Scan for the cell matching the given text and deliver its [x, y] coordinate at center. 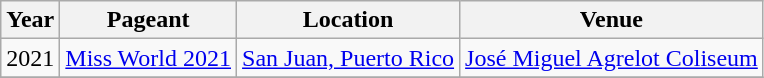
Miss World 2021 [148, 58]
Pageant [148, 20]
San Juan, Puerto Rico [348, 58]
Location [348, 20]
José Miguel Agrelot Coliseum [612, 58]
Venue [612, 20]
Year [30, 20]
2021 [30, 58]
